Determine the [X, Y] coordinate at the center of the cell enclosing the given text.  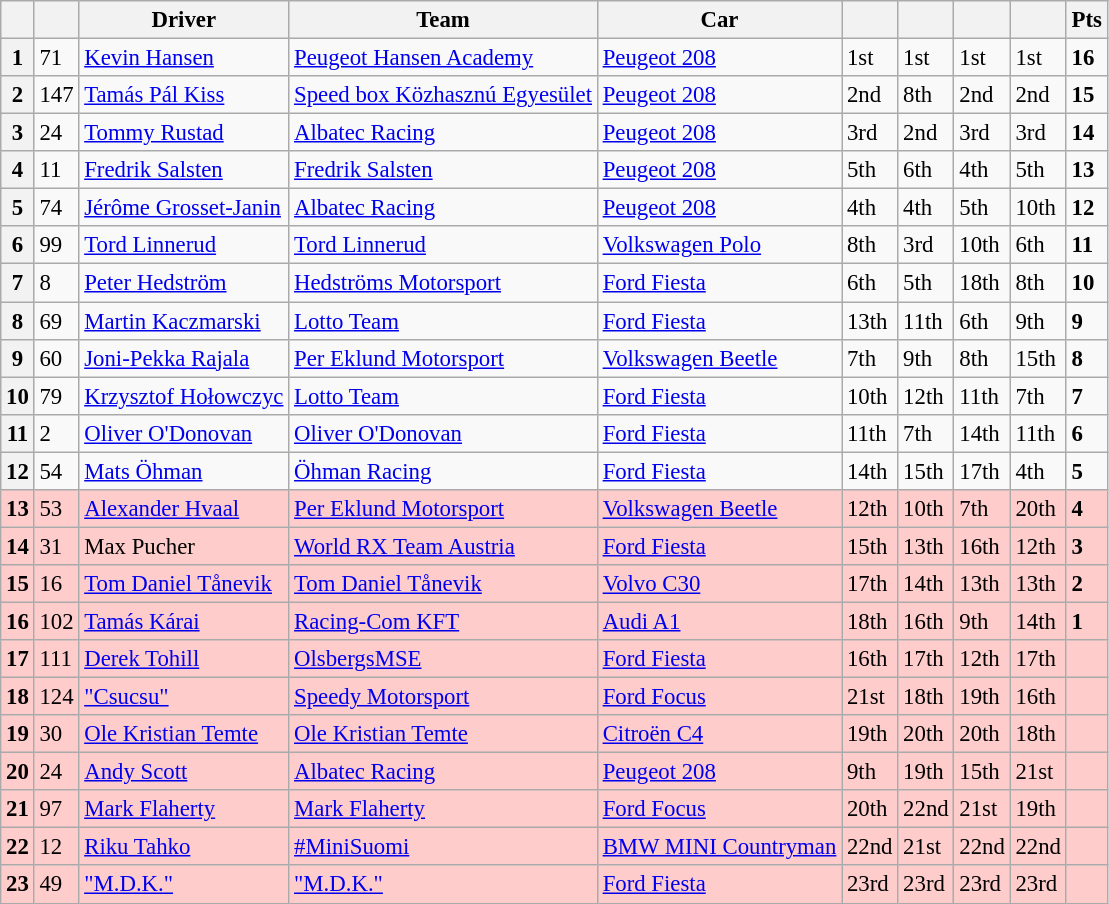
Tamás Pál Kiss [184, 95]
Hedströms Motorsport [444, 283]
111 [56, 659]
Pts [1086, 20]
23 [18, 885]
147 [56, 95]
Racing-Com KFT [444, 621]
Martin Kaczmarski [184, 321]
Alexander Hvaal [184, 509]
Citroën C4 [719, 734]
Jérôme Grosset-Janin [184, 208]
BMW MINI Countryman [719, 847]
54 [56, 471]
Volkswagen Polo [719, 245]
99 [56, 245]
Riku Tahko [184, 847]
Joni-Pekka Rajala [184, 358]
Driver [184, 20]
Speedy Motorsport [444, 697]
Andy Scott [184, 772]
71 [56, 58]
Car [719, 20]
97 [56, 809]
Tommy Rustad [184, 133]
30 [56, 734]
18 [18, 697]
Volvo C30 [719, 584]
21 [18, 809]
19 [18, 734]
World RX Team Austria [444, 546]
Krzysztof Hołowczyc [184, 396]
53 [56, 509]
Peugeot Hansen Academy [444, 58]
#MiniSuomi [444, 847]
Tamás Kárai [184, 621]
79 [56, 396]
Team [444, 20]
49 [56, 885]
69 [56, 321]
Kevin Hansen [184, 58]
60 [56, 358]
"Csucsu" [184, 697]
31 [56, 546]
Peter Hedström [184, 283]
Speed box Közhasznú Egyesület [444, 95]
Audi A1 [719, 621]
74 [56, 208]
102 [56, 621]
22 [18, 847]
Max Pucher [184, 546]
Derek Tohill [184, 659]
Öhman Racing [444, 471]
OlsbergsMSE [444, 659]
20 [18, 772]
Mats Öhman [184, 471]
124 [56, 697]
17 [18, 659]
